Search for the cell housing the specified text and yield its (x, y) center coordinate. 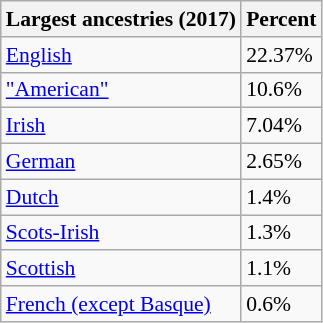
1.3% (281, 233)
0.6% (281, 304)
Percent (281, 19)
1.4% (281, 197)
7.04% (281, 126)
10.6% (281, 90)
2.65% (281, 162)
1.1% (281, 269)
"American" (121, 90)
German (121, 162)
Scottish (121, 269)
French (except Basque) (121, 304)
Scots-Irish (121, 233)
Dutch (121, 197)
English (121, 55)
Largest ancestries (2017) (121, 19)
22.37% (281, 55)
Irish (121, 126)
